Find where the given text appears and provide that cell's center as [x, y] coordinate. 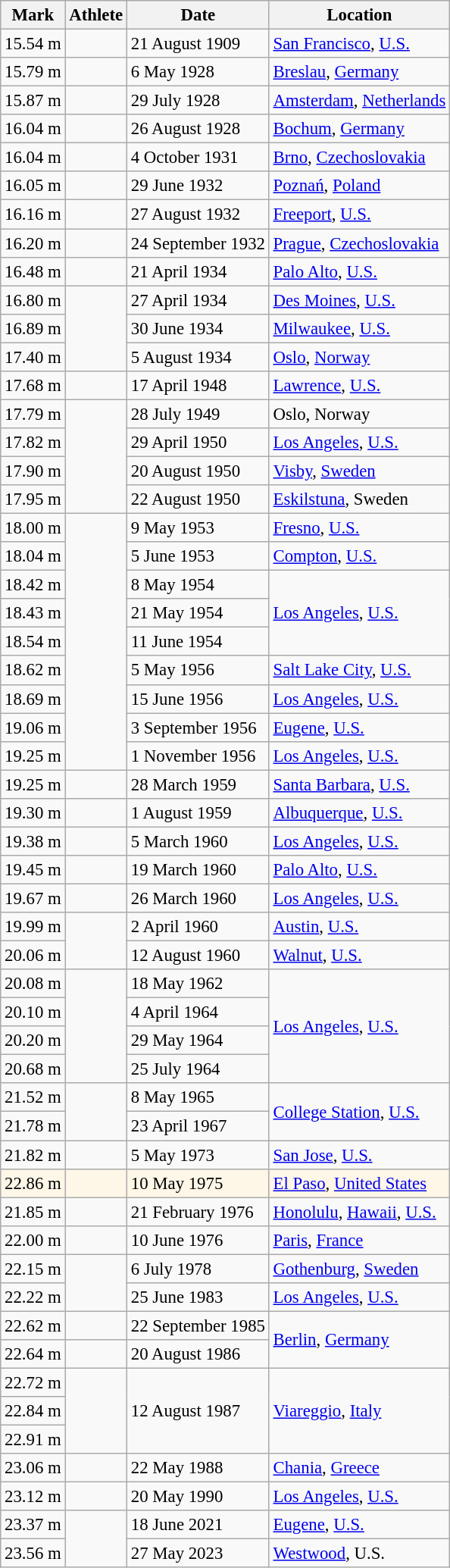
8 May 1965 [198, 1098]
22 August 1950 [198, 499]
20.68 m [33, 1069]
20.10 m [33, 1012]
San Jose, U.S. [359, 1155]
18 June 2021 [198, 1525]
6 July 1978 [198, 1269]
23.56 m [33, 1554]
29 May 1964 [198, 1041]
25 July 1964 [198, 1069]
21 February 1976 [198, 1212]
16.80 m [33, 300]
Athlete [95, 15]
Brno, Czechoslovakia [359, 158]
El Paso, United States [359, 1183]
16.89 m [33, 328]
Berlin, Germany [359, 1340]
29 July 1928 [198, 101]
15 June 1956 [198, 699]
17.68 m [33, 386]
Breslau, Germany [359, 72]
19.99 m [33, 927]
29 June 1932 [198, 186]
Date [198, 15]
Prague, Czechoslovakia [359, 243]
22.15 m [33, 1269]
16.05 m [33, 186]
Salt Lake City, U.S. [359, 671]
Eskilstuna, Sweden [359, 499]
18.42 m [33, 585]
21 August 1909 [198, 44]
22.72 m [33, 1382]
22.86 m [33, 1183]
17.40 m [33, 357]
Compton, U.S. [359, 556]
Gothenburg, Sweden [359, 1269]
21.78 m [33, 1126]
Albuquerque, U.S. [359, 813]
Visby, Sweden [359, 471]
21 May 1954 [198, 613]
1 November 1956 [198, 756]
20 May 1990 [198, 1497]
24 September 1932 [198, 243]
2 April 1960 [198, 927]
6 May 1928 [198, 72]
Amsterdam, Netherlands [359, 101]
15.54 m [33, 44]
20.06 m [33, 956]
23.12 m [33, 1497]
18.69 m [33, 699]
15.79 m [33, 72]
16.48 m [33, 271]
17.82 m [33, 443]
5 June 1953 [198, 556]
22 May 1988 [198, 1468]
5 May 1956 [198, 671]
21.85 m [33, 1212]
Location [359, 15]
22.22 m [33, 1297]
5 March 1960 [198, 841]
21 April 1934 [198, 271]
Walnut, U.S. [359, 956]
17.90 m [33, 471]
16.20 m [33, 243]
30 June 1934 [198, 328]
College Station, U.S. [359, 1113]
21.82 m [33, 1155]
11 June 1954 [198, 642]
26 August 1928 [198, 129]
18 May 1962 [198, 984]
10 May 1975 [198, 1183]
12 August 1960 [198, 956]
26 March 1960 [198, 898]
23.06 m [33, 1468]
Freeport, U.S. [359, 214]
19 March 1960 [198, 870]
Honolulu, Hawaii, U.S. [359, 1212]
17.95 m [33, 499]
22.91 m [33, 1440]
San Francisco, U.S. [359, 44]
9 May 1953 [198, 528]
20 August 1950 [198, 471]
Fresno, U.S. [359, 528]
Bochum, Germany [359, 129]
19.67 m [33, 898]
28 March 1959 [198, 784]
29 April 1950 [198, 443]
23 April 1967 [198, 1126]
17 April 1948 [198, 386]
15.87 m [33, 101]
25 June 1983 [198, 1297]
4 October 1931 [198, 158]
Lawrence, U.S. [359, 386]
3 September 1956 [198, 728]
27 May 2023 [198, 1554]
4 April 1964 [198, 1012]
10 June 1976 [198, 1240]
20.08 m [33, 984]
Milwaukee, U.S. [359, 328]
18.43 m [33, 613]
Poznań, Poland [359, 186]
27 April 1934 [198, 300]
22.00 m [33, 1240]
22.84 m [33, 1411]
28 July 1949 [198, 414]
18.54 m [33, 642]
19.38 m [33, 841]
23.37 m [33, 1525]
16.16 m [33, 214]
Mark [33, 15]
19.30 m [33, 813]
Des Moines, U.S. [359, 300]
Paris, France [359, 1240]
20.20 m [33, 1041]
27 August 1932 [198, 214]
8 May 1954 [198, 585]
18.62 m [33, 671]
17.79 m [33, 414]
22 September 1985 [198, 1325]
Viareggio, Italy [359, 1411]
20 August 1986 [198, 1354]
Austin, U.S. [359, 927]
5 August 1934 [198, 357]
18.04 m [33, 556]
18.00 m [33, 528]
1 August 1959 [198, 813]
Chania, Greece [359, 1468]
12 August 1987 [198, 1411]
21.52 m [33, 1098]
Westwood, U.S. [359, 1554]
22.62 m [33, 1325]
5 May 1973 [198, 1155]
22.64 m [33, 1354]
19.06 m [33, 728]
19.45 m [33, 870]
Santa Barbara, U.S. [359, 784]
